Determine the [x, y] coordinate at the center of the cell enclosing the given text.  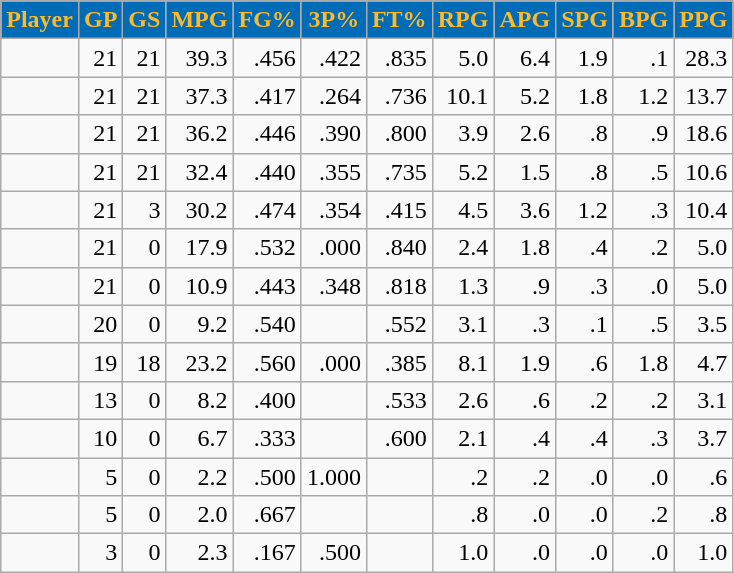
.800 [399, 134]
32.4 [200, 172]
.540 [267, 324]
.333 [267, 438]
3.6 [525, 210]
23.2 [200, 362]
8.1 [463, 362]
36.2 [200, 134]
1.5 [525, 172]
6.7 [200, 438]
19 [100, 362]
9.2 [200, 324]
10 [100, 438]
.818 [399, 286]
10.6 [704, 172]
10.9 [200, 286]
3P% [334, 20]
PPG [704, 20]
.443 [267, 286]
.354 [334, 210]
.835 [399, 58]
.532 [267, 248]
.552 [399, 324]
.456 [267, 58]
18 [144, 362]
.736 [399, 96]
RPG [463, 20]
.600 [399, 438]
.348 [334, 286]
3.7 [704, 438]
.667 [267, 515]
.390 [334, 134]
.440 [267, 172]
MPG [200, 20]
FT% [399, 20]
SPG [585, 20]
.446 [267, 134]
4.5 [463, 210]
2.3 [200, 553]
GP [100, 20]
APG [525, 20]
.385 [399, 362]
17.9 [200, 248]
.840 [399, 248]
18.6 [704, 134]
.422 [334, 58]
28.3 [704, 58]
13.7 [704, 96]
FG% [267, 20]
.533 [399, 400]
Player [40, 20]
13 [100, 400]
30.2 [200, 210]
2.2 [200, 477]
1.000 [334, 477]
2.4 [463, 248]
2.0 [200, 515]
.415 [399, 210]
.474 [267, 210]
GS [144, 20]
20 [100, 324]
.167 [267, 553]
BPG [643, 20]
8.2 [200, 400]
10.4 [704, 210]
6.4 [525, 58]
39.3 [200, 58]
.735 [399, 172]
.400 [267, 400]
.560 [267, 362]
2.1 [463, 438]
3.5 [704, 324]
37.3 [200, 96]
3.9 [463, 134]
4.7 [704, 362]
10.1 [463, 96]
1.3 [463, 286]
.355 [334, 172]
.417 [267, 96]
.264 [334, 96]
